For the text-containing cell, return its midpoint in [X, Y] coordinate format. 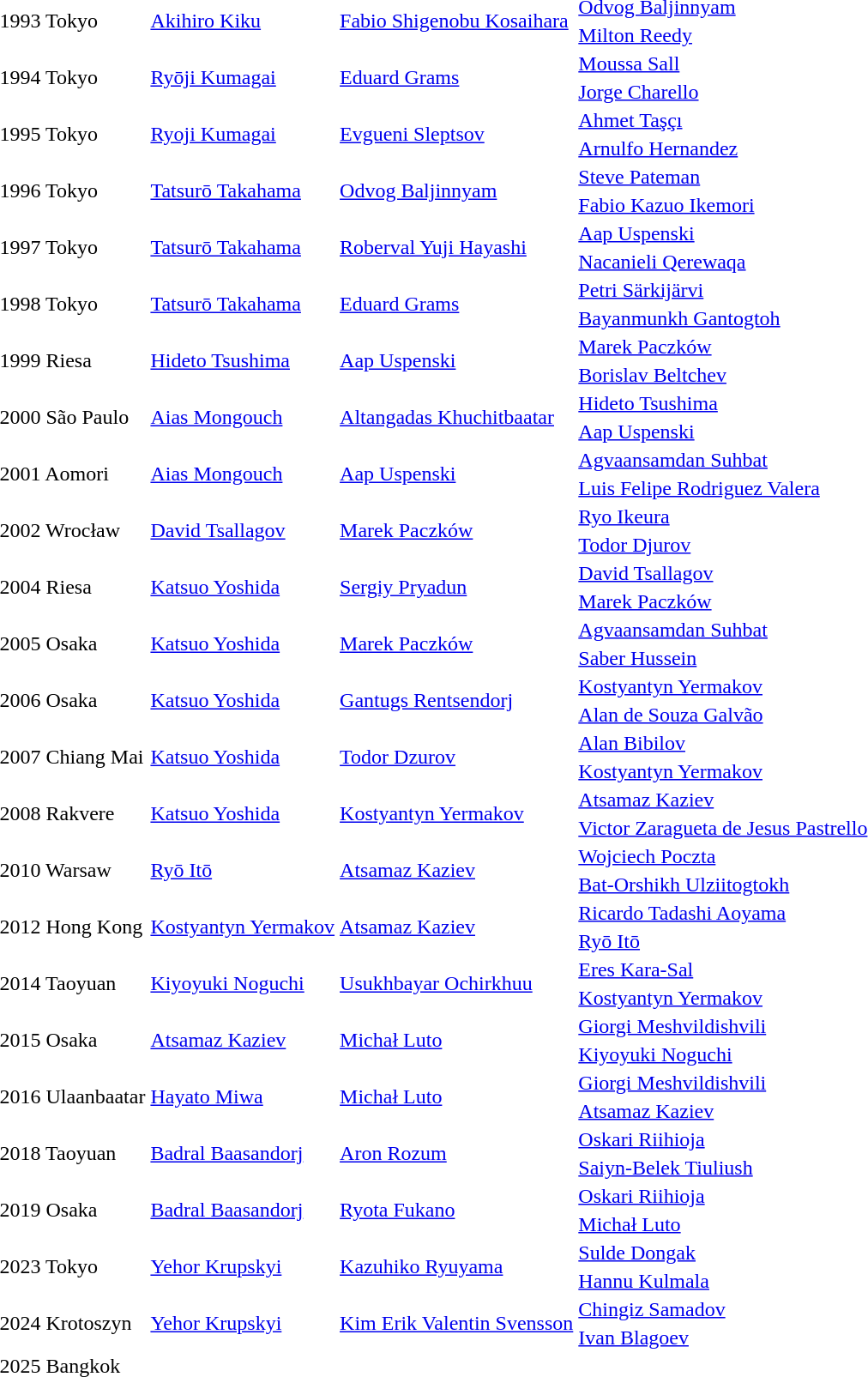
Kiyoyuki Noguchi [243, 983]
Kim Erik Valentin Svensson [456, 1323]
Odvog Baljinnyam [456, 190]
Ryota Fukano [456, 1210]
Hayato Miwa [243, 1096]
David Tsallagov [243, 530]
Ryō Itō [243, 870]
Aron Rozum [456, 1153]
Ryōji Kumagai [243, 77]
Evgueni Sleptsov [456, 134]
Kazuhiko Ryuyama [456, 1266]
Todor Dzurov [456, 757]
Altangadas Khuchitbaatar [456, 417]
Ryoji Kumagai [243, 134]
Sergiy Pryadun [456, 587]
Roberval Yuji Hayashi [456, 247]
Gantugs Rentsendorj [456, 700]
Hideto Tsushima [243, 360]
Usukhbayar Ochirkhuu [456, 983]
